Find where the given text appears and provide that cell's center as (X, Y) coordinate. 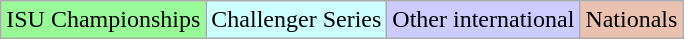
Nationals (632, 20)
Challenger Series (296, 20)
ISU Championships (104, 20)
Other international (484, 20)
